Return the (X, Y) coordinate for the center point of the cell that contains the specified text.  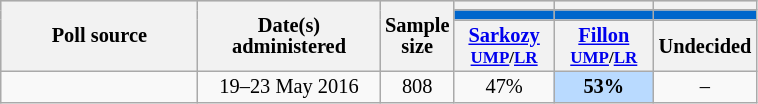
19–23 May 2016 (289, 86)
53% (604, 86)
SarkozyUMP/LR (504, 46)
Date(s)administered (289, 36)
Sample size (417, 36)
Undecided (706, 46)
FillonUMP/LR (604, 46)
47% (504, 86)
Poll source (100, 36)
808 (417, 86)
– (706, 86)
